Locate the cell with the specified text and output its [x, y] center coordinate. 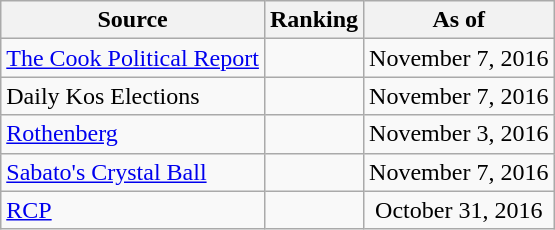
Ranking [314, 20]
October 31, 2016 [459, 210]
The Cook Political Report [133, 58]
Daily Kos Elections [133, 96]
As of [459, 20]
Source [133, 20]
Rothenberg [133, 134]
Sabato's Crystal Ball [133, 172]
November 3, 2016 [459, 134]
RCP [133, 210]
